Return (x, y) of the center of cell containing provided text 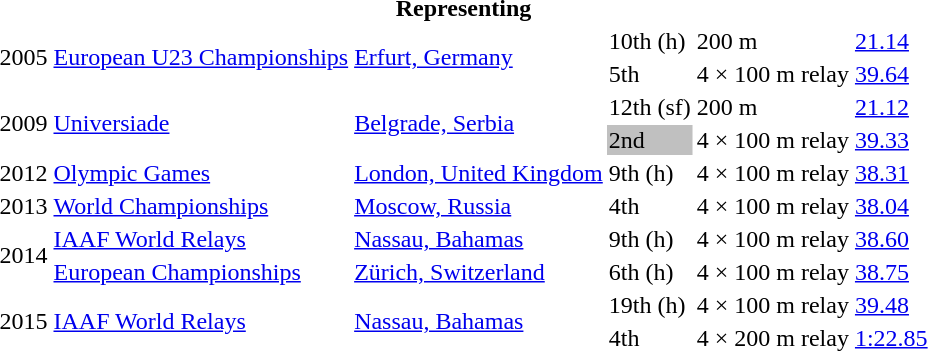
World Championships (201, 206)
Nassau, Bahamas (479, 239)
12th (sf) (650, 107)
European Championships (201, 272)
10th (h) (650, 41)
Belgrade, Serbia (479, 124)
IAAF World Relays (201, 239)
19th (h) (650, 305)
2nd (650, 140)
London, United Kingdom (479, 173)
European U23 Championships (201, 58)
6th (h) (650, 272)
Zürich, Switzerland (479, 272)
Olympic Games (201, 173)
Erfurt, Germany (479, 58)
5th (650, 74)
Universiade (201, 124)
Moscow, Russia (479, 206)
4th (650, 206)
